Find where the given text appears and provide that cell's center as [x, y] coordinate. 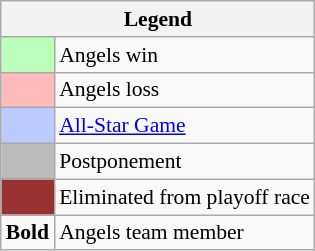
Angels win [184, 55]
Eliminated from playoff race [184, 197]
Angels team member [184, 233]
Angels loss [184, 90]
All-Star Game [184, 126]
Bold [28, 233]
Legend [158, 19]
Postponement [184, 162]
